Output the (X, Y) coordinate of the center of the cell containing the given text.  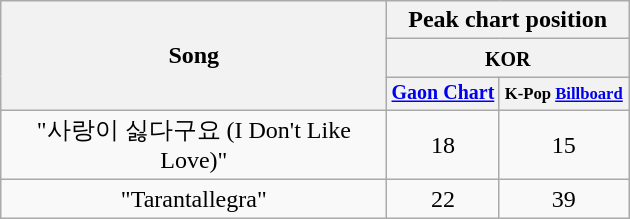
Gaon Chart (443, 94)
22 (443, 199)
15 (564, 145)
K-Pop Billboard (564, 94)
18 (443, 145)
"Tarantallegra" (194, 199)
Peak chart position (508, 20)
KOR (508, 58)
39 (564, 199)
"사랑이 싫다구요 (I Don't Like Love)" (194, 145)
Song (194, 56)
